For the text-containing cell, return its midpoint in (X, Y) coordinate format. 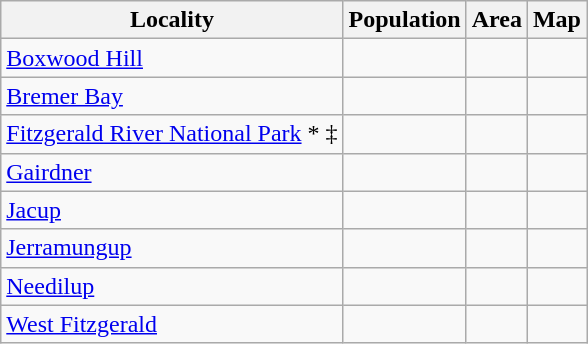
Bremer Bay (172, 96)
Map (556, 20)
Fitzgerald River National Park * ‡ (172, 134)
Boxwood Hill (172, 58)
West Fitzgerald (172, 324)
Area (496, 20)
Jerramungup (172, 248)
Needilup (172, 286)
Jacup (172, 210)
Population (404, 20)
Gairdner (172, 172)
Locality (172, 20)
